Extract the (x, y) coordinate from the center of the cell holding the provided text.  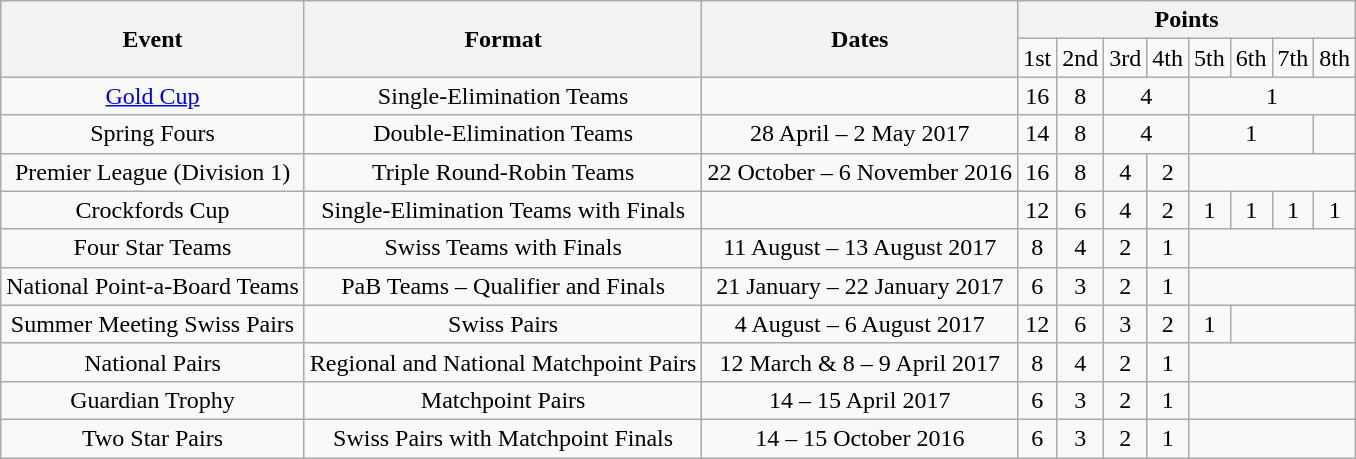
Format (503, 39)
22 October – 6 November 2016 (860, 172)
Guardian Trophy (153, 400)
6th (1251, 58)
National Point-a-Board Teams (153, 286)
Two Star Pairs (153, 438)
Gold Cup (153, 96)
Swiss Pairs (503, 324)
Single-Elimination Teams (503, 96)
Spring Fours (153, 134)
5th (1210, 58)
PaB Teams – Qualifier and Finals (503, 286)
Four Star Teams (153, 248)
1st (1038, 58)
Premier League (Division 1) (153, 172)
Swiss Pairs with Matchpoint Finals (503, 438)
National Pairs (153, 362)
12 March & 8 – 9 April 2017 (860, 362)
14 – 15 October 2016 (860, 438)
7th (1293, 58)
Event (153, 39)
Dates (860, 39)
21 January – 22 January 2017 (860, 286)
Matchpoint Pairs (503, 400)
4th (1168, 58)
4 August – 6 August 2017 (860, 324)
Swiss Teams with Finals (503, 248)
11 August – 13 August 2017 (860, 248)
Triple Round-Robin Teams (503, 172)
Points (1187, 20)
8th (1335, 58)
Double-Elimination Teams (503, 134)
2nd (1080, 58)
14 (1038, 134)
28 April – 2 May 2017 (860, 134)
14 – 15 April 2017 (860, 400)
Summer Meeting Swiss Pairs (153, 324)
3rd (1126, 58)
Crockfords Cup (153, 210)
Single-Elimination Teams with Finals (503, 210)
Regional and National Matchpoint Pairs (503, 362)
